Detect which cell encompasses the target text, then output its (X, Y) center coordinate. 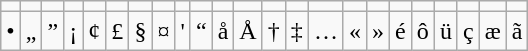
¢ (94, 31)
ã (517, 31)
† (274, 31)
« (354, 31)
£ (118, 31)
„ (31, 31)
” (53, 31)
“ (201, 31)
' (182, 31)
¡ (74, 31)
‡ (296, 31)
» (378, 31)
ü (446, 31)
… (326, 31)
¤ (164, 31)
Å (248, 31)
ô (422, 31)
ç (468, 31)
å (223, 31)
• (10, 31)
§ (140, 31)
é (401, 31)
æ (492, 31)
